Determine the (X, Y) coordinate at the center of the cell enclosing the given text.  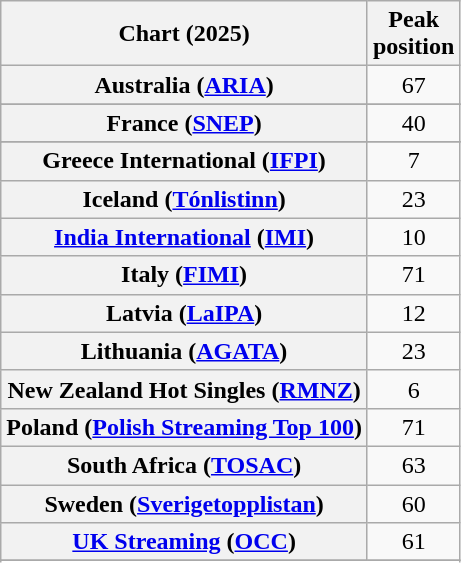
India International (IMI) (184, 237)
Italy (FIMI) (184, 275)
61 (413, 542)
New Zealand Hot Singles (RMNZ) (184, 389)
UK Streaming (OCC) (184, 542)
63 (413, 465)
Peakposition (413, 34)
Chart (2025) (184, 34)
Poland (Polish Streaming Top 100) (184, 427)
Latvia (LaIPA) (184, 313)
40 (413, 123)
10 (413, 237)
67 (413, 85)
Iceland (Tónlistinn) (184, 199)
Sweden (Sverigetopplistan) (184, 503)
7 (413, 161)
60 (413, 503)
12 (413, 313)
South Africa (TOSAC) (184, 465)
Greece International (IFPI) (184, 161)
Australia (ARIA) (184, 85)
6 (413, 389)
France (SNEP) (184, 123)
Lithuania (AGATA) (184, 351)
